Provide the [x, y] coordinate of the cell's center where the given text is located.  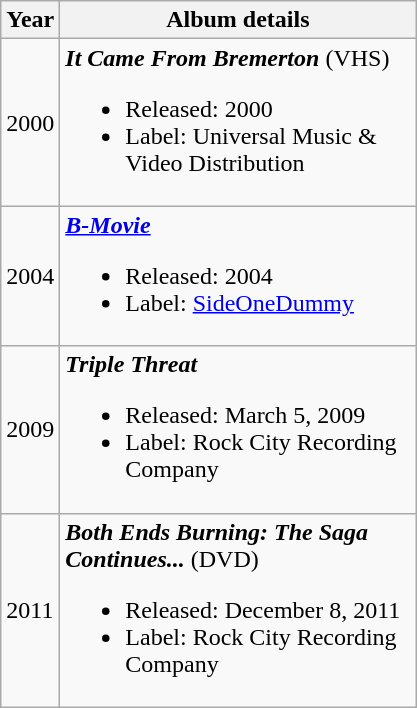
2011 [30, 610]
2004 [30, 276]
It Came From Bremerton (VHS)Released: 2000Label: Universal Music & Video Distribution [238, 122]
B-MovieReleased: 2004Label: SideOneDummy [238, 276]
Year [30, 20]
Triple ThreatReleased: March 5, 2009Label: Rock City Recording Company [238, 430]
Album details [238, 20]
2000 [30, 122]
Both Ends Burning: The Saga Continues... (DVD)Released: December 8, 2011Label: Rock City Recording Company [238, 610]
2009 [30, 430]
